Scan for the cell matching the given text and deliver its [x, y] coordinate at center. 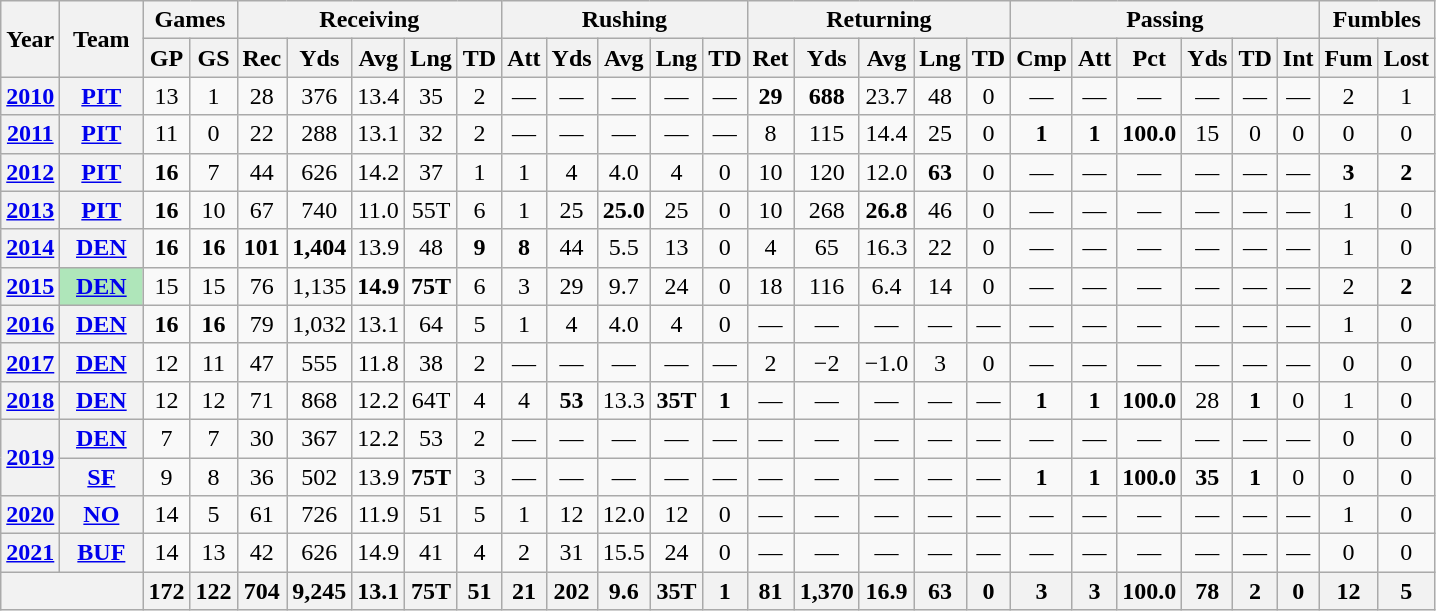
Games [190, 20]
−2 [826, 362]
115 [826, 134]
47 [262, 362]
101 [262, 248]
25.0 [624, 210]
555 [320, 362]
Returning [879, 20]
81 [770, 591]
38 [431, 362]
26.8 [886, 210]
2021 [30, 553]
Rushing [624, 20]
Fumbles [1376, 20]
1,135 [320, 286]
172 [166, 591]
Rec [262, 58]
202 [572, 591]
41 [431, 553]
13.4 [378, 96]
9,245 [320, 591]
2014 [30, 248]
76 [262, 286]
502 [320, 477]
740 [320, 210]
376 [320, 96]
64T [431, 400]
2017 [30, 362]
13.3 [624, 400]
2015 [30, 286]
1,032 [320, 324]
726 [320, 515]
Fum [1348, 58]
GS [214, 58]
37 [431, 172]
16.3 [886, 248]
79 [262, 324]
Cmp [1042, 58]
67 [262, 210]
32 [431, 134]
11.9 [378, 515]
2011 [30, 134]
Year [30, 39]
120 [826, 172]
GP [166, 58]
15.5 [624, 553]
14.2 [378, 172]
367 [320, 438]
23.7 [886, 96]
1,404 [320, 248]
9.6 [624, 591]
11.8 [378, 362]
71 [262, 400]
Team [102, 39]
1,370 [826, 591]
65 [826, 248]
Passing [1165, 20]
116 [826, 286]
2013 [30, 210]
5.5 [624, 248]
Int [1298, 58]
31 [572, 553]
704 [262, 591]
688 [826, 96]
18 [770, 286]
122 [214, 591]
14.4 [886, 134]
288 [320, 134]
46 [940, 210]
Ret [770, 58]
21 [524, 591]
2010 [30, 96]
2019 [30, 457]
268 [826, 210]
2020 [30, 515]
30 [262, 438]
NO [102, 515]
BUF [102, 553]
6.4 [886, 286]
36 [262, 477]
2018 [30, 400]
61 [262, 515]
2016 [30, 324]
42 [262, 553]
Lost [1406, 58]
868 [320, 400]
11.0 [378, 210]
78 [1208, 591]
64 [431, 324]
−1.0 [886, 362]
9.7 [624, 286]
SF [102, 477]
Receiving [370, 20]
2012 [30, 172]
Pct [1150, 58]
16.9 [886, 591]
55T [431, 210]
